Return the (X, Y) coordinate for the center point of the cell that contains the specified text.  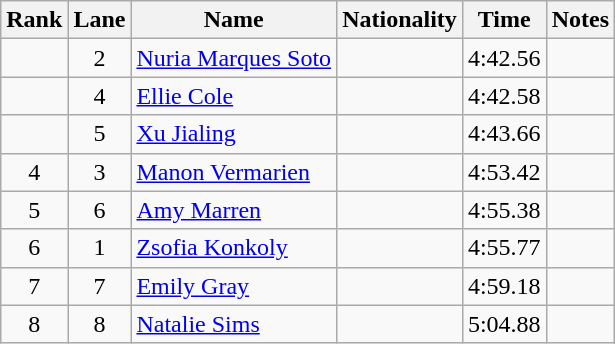
4:59.18 (504, 286)
Ellie Cole (234, 96)
Nuria Marques Soto (234, 58)
Rank (34, 20)
3 (100, 172)
Time (504, 20)
4:55.38 (504, 210)
4:43.66 (504, 134)
1 (100, 248)
Zsofia Konkoly (234, 248)
Xu Jialing (234, 134)
Lane (100, 20)
Notes (580, 20)
Nationality (400, 20)
Name (234, 20)
4:42.56 (504, 58)
Amy Marren (234, 210)
Manon Vermarien (234, 172)
2 (100, 58)
5:04.88 (504, 324)
4:42.58 (504, 96)
4:55.77 (504, 248)
4:53.42 (504, 172)
Emily Gray (234, 286)
Natalie Sims (234, 324)
